Return (X, Y) of the center of cell containing provided text 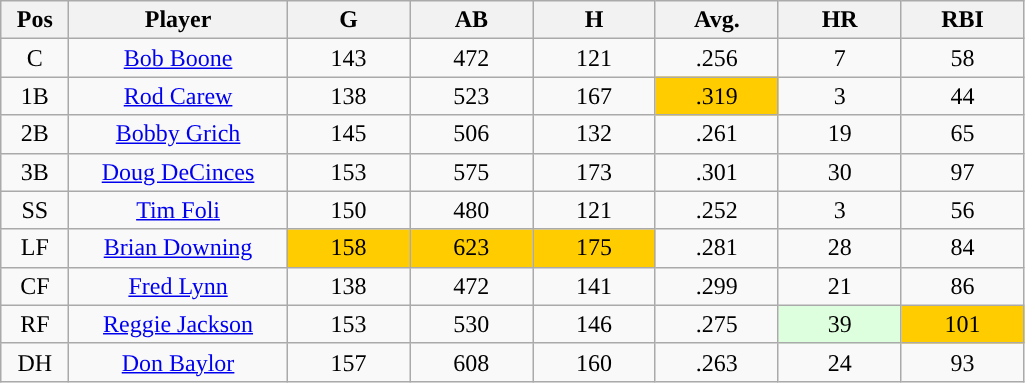
RF (35, 324)
530 (472, 324)
.319 (716, 96)
.261 (716, 134)
Player (178, 20)
84 (962, 248)
39 (840, 324)
132 (594, 134)
HR (840, 20)
21 (840, 286)
CF (35, 286)
101 (962, 324)
.281 (716, 248)
175 (594, 248)
65 (962, 134)
Don Baylor (178, 362)
58 (962, 58)
C (35, 58)
AB (472, 20)
145 (348, 134)
56 (962, 210)
44 (962, 96)
97 (962, 172)
2B (35, 134)
157 (348, 362)
143 (348, 58)
24 (840, 362)
H (594, 20)
30 (840, 172)
Avg. (716, 20)
86 (962, 286)
506 (472, 134)
LF (35, 248)
7 (840, 58)
Fred Lynn (178, 286)
Bobby Grich (178, 134)
Bob Boone (178, 58)
Tim Foli (178, 210)
G (348, 20)
19 (840, 134)
RBI (962, 20)
160 (594, 362)
Pos (35, 20)
158 (348, 248)
141 (594, 286)
575 (472, 172)
523 (472, 96)
.256 (716, 58)
146 (594, 324)
167 (594, 96)
1B (35, 96)
DH (35, 362)
480 (472, 210)
28 (840, 248)
Rod Carew (178, 96)
608 (472, 362)
173 (594, 172)
623 (472, 248)
Doug DeCinces (178, 172)
Brian Downing (178, 248)
150 (348, 210)
SS (35, 210)
.301 (716, 172)
.263 (716, 362)
.252 (716, 210)
.275 (716, 324)
93 (962, 362)
Reggie Jackson (178, 324)
.299 (716, 286)
3B (35, 172)
